Capture the cell that displays the provided text and extract its (X, Y) central coordinate. 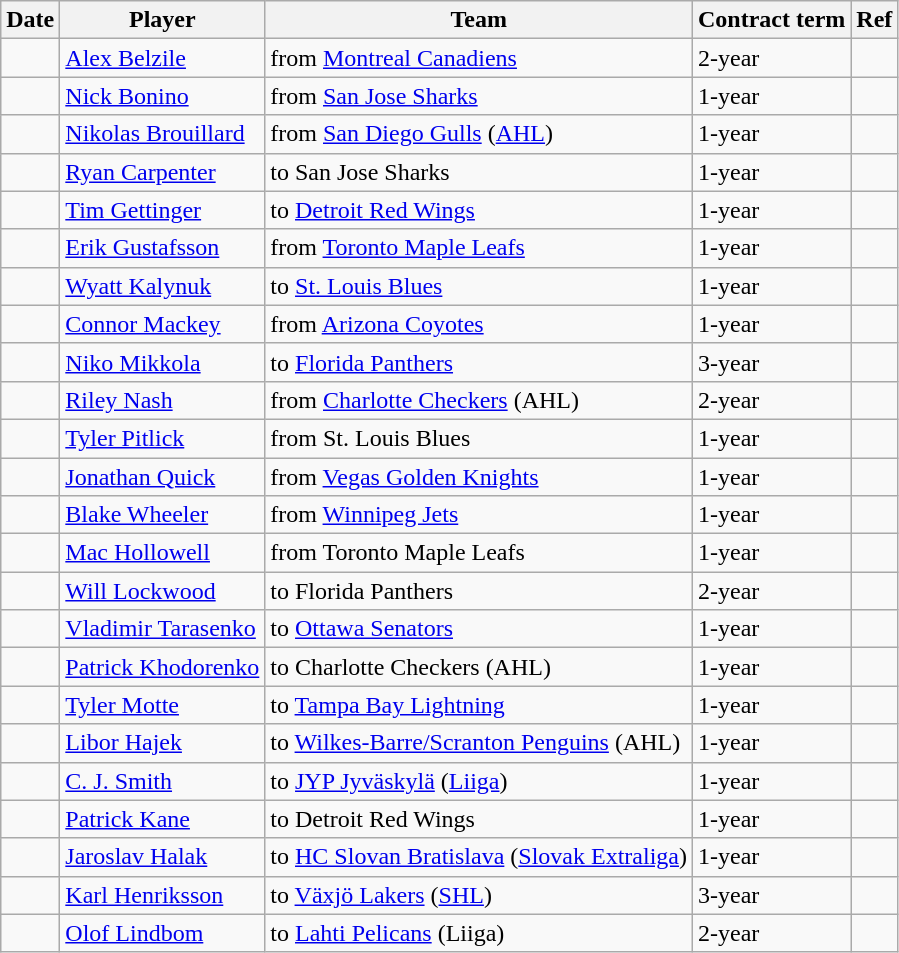
Ryan Carpenter (162, 172)
Ref (874, 20)
Date (30, 20)
Patrick Kane (162, 819)
Tim Gettinger (162, 210)
to San Jose Sharks (479, 172)
to Växjö Lakers (SHL) (479, 895)
Alex Belzile (162, 58)
from San Jose Sharks (479, 96)
from Charlotte Checkers (AHL) (479, 400)
from Vegas Golden Knights (479, 477)
Will Lockwood (162, 591)
from Montreal Canadiens (479, 58)
Tyler Pitlick (162, 438)
to Tampa Bay Lightning (479, 705)
Blake Wheeler (162, 515)
Riley Nash (162, 400)
from Arizona Coyotes (479, 324)
to St. Louis Blues (479, 286)
to Charlotte Checkers (AHL) (479, 667)
Patrick Khodorenko (162, 667)
Jaroslav Halak (162, 857)
Connor Mackey (162, 324)
from San Diego Gulls (AHL) (479, 134)
Nikolas Brouillard (162, 134)
Olof Lindbom (162, 933)
Nick Bonino (162, 96)
to Ottawa Senators (479, 629)
Vladimir Tarasenko (162, 629)
Team (479, 20)
Niko Mikkola (162, 362)
Karl Henriksson (162, 895)
to Wilkes-Barre/Scranton Penguins (AHL) (479, 743)
from Winnipeg Jets (479, 515)
Contract term (772, 20)
Wyatt Kalynuk (162, 286)
from St. Louis Blues (479, 438)
to Lahti Pelicans (Liiga) (479, 933)
to JYP Jyväskylä (Liiga) (479, 781)
Libor Hajek (162, 743)
C. J. Smith (162, 781)
Player (162, 20)
to HC Slovan Bratislava (Slovak Extraliga) (479, 857)
Mac Hollowell (162, 553)
Tyler Motte (162, 705)
Jonathan Quick (162, 477)
Erik Gustafsson (162, 248)
